From the cell containing the given text, extract its center point as (x, y) coordinate. 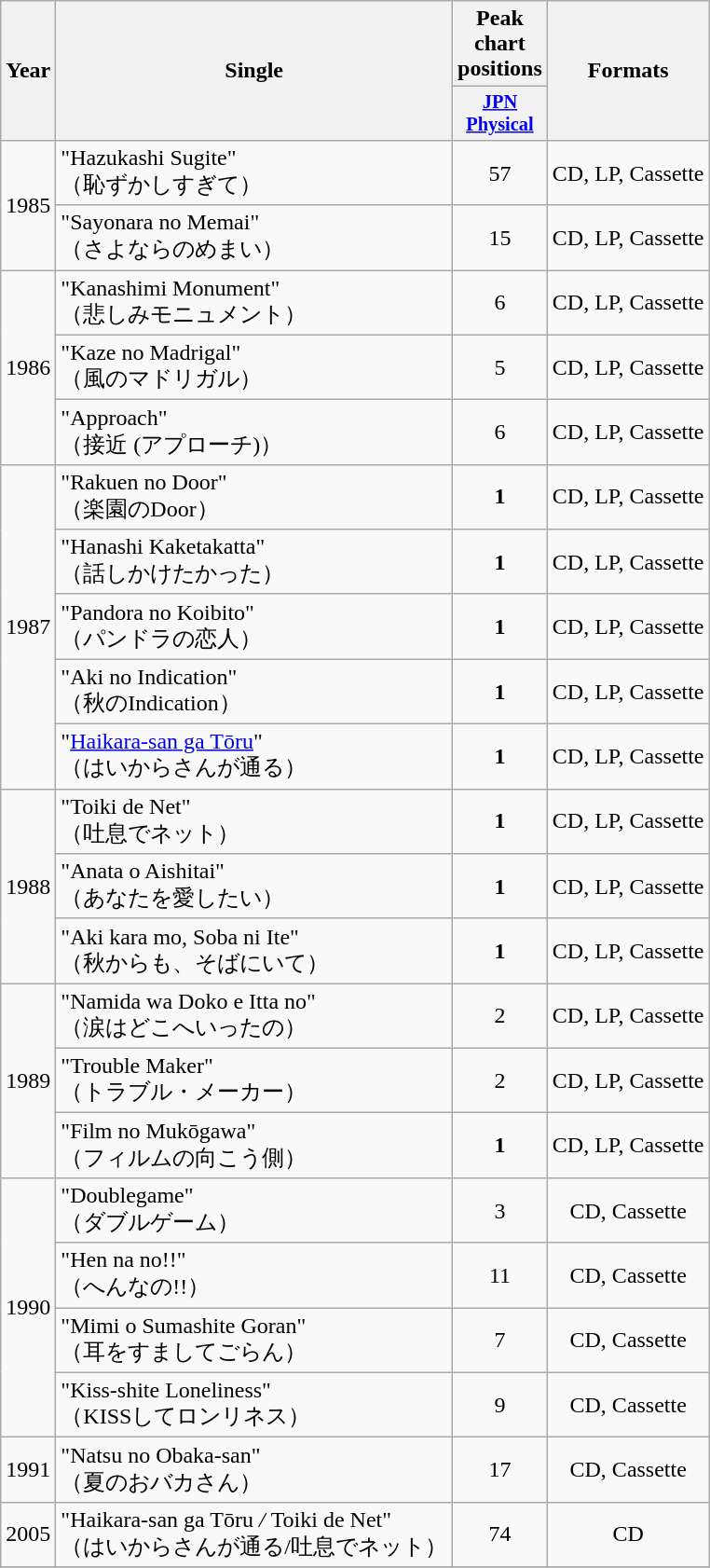
Single (254, 71)
"Toiki de Net"（吐息でネット） (254, 821)
"Doublegame"（ダブルゲーム） (254, 1210)
JPNPhysical (500, 114)
7 (500, 1341)
"Mimi o Sumashite Goran"（耳をすましてごらん） (254, 1341)
1988 (28, 886)
"Kanashimi Monument"（悲しみモニュメント） (254, 303)
"Aki kara mo, Soba ni Ite"（秋からも、そばにいて） (254, 951)
1990 (28, 1307)
Formats (628, 71)
"Hazukashi Sugite"（恥ずかしすぎて） (254, 172)
CD (628, 1534)
"Hanashi Kaketakatta"（話しかけたかった） (254, 562)
74 (500, 1534)
3 (500, 1210)
"Kiss-shite Loneliness"（KISSしてロンリネス） (254, 1405)
Peak chart positions (500, 44)
5 (500, 367)
1989 (28, 1081)
1987 (28, 626)
17 (500, 1470)
"Namida wa Doko e Itta no"（涙はどこへいったの） (254, 1016)
1986 (28, 367)
Year (28, 71)
"Rakuen no Door"（楽園のDoor） (254, 497)
"Aki no Indication"（秋のIndication） (254, 692)
"Sayonara no Memai"（さよならのめまい） (254, 238)
11 (500, 1275)
"Hen na no!!"（へんなの!!） (254, 1275)
"Pandora no Koibito"（パンドラの恋人） (254, 626)
"Anata o Aishitai"（あなたを愛したい） (254, 887)
"Haikara-san ga Tōru / Toiki de Net"（はいからさんが通る/吐息でネット） (254, 1534)
"Kaze no Madrigal"（風のマドリガル） (254, 367)
15 (500, 238)
9 (500, 1405)
"Natsu no Obaka-san"（夏のおバカさん） (254, 1470)
"Film no Mukōgawa"（フィルムの向こう側） (254, 1146)
"Trouble Maker"（トラブル・メーカー） (254, 1080)
57 (500, 172)
2005 (28, 1534)
"Haikara-san ga Tōru"（はいからさんが通る） (254, 757)
"Approach"（接近 (アプローチ)） (254, 433)
1991 (28, 1470)
1985 (28, 205)
